Capture the cell that displays the provided text and extract its [X, Y] central coordinate. 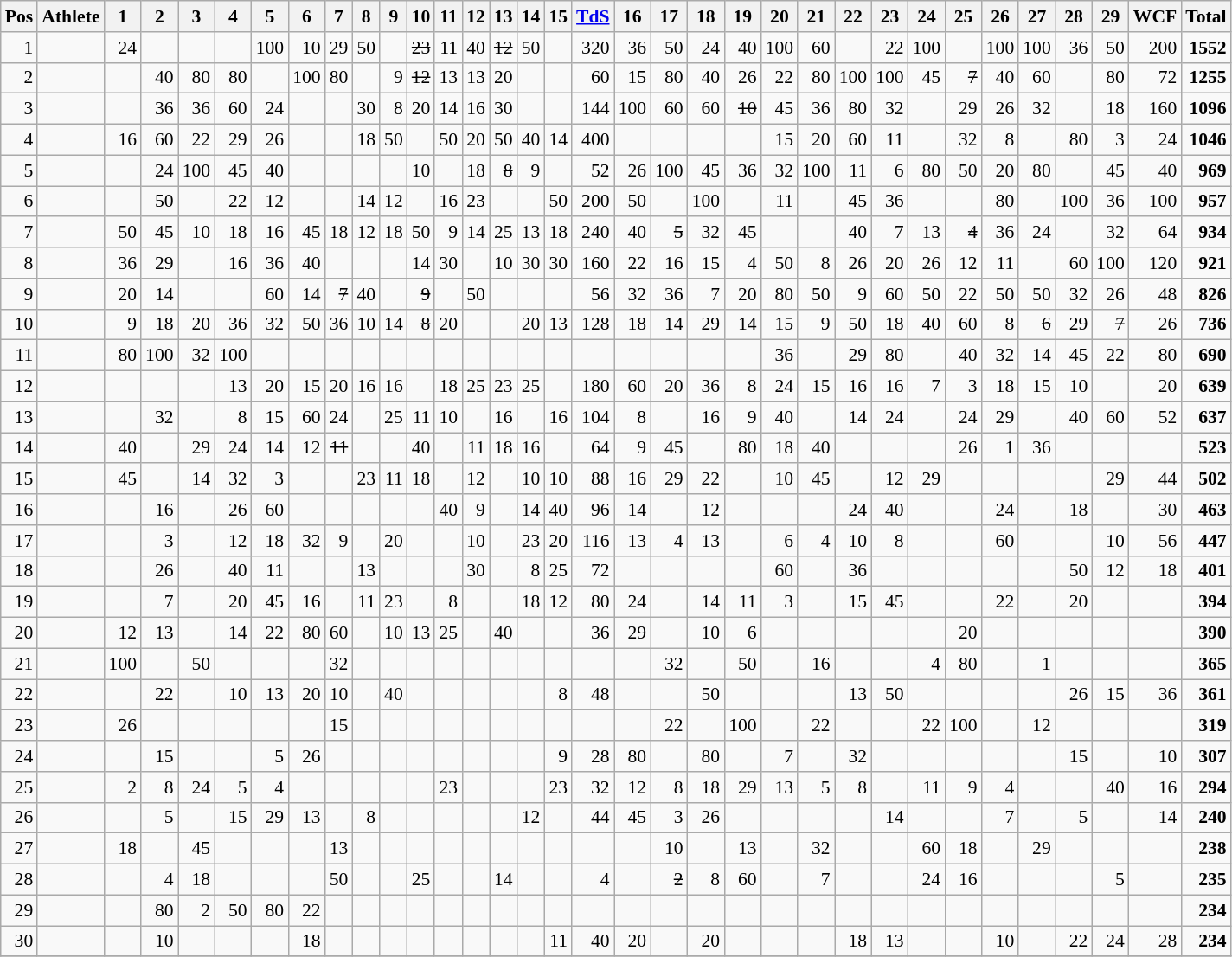
502 [1206, 479]
447 [1206, 541]
235 [1206, 880]
238 [1206, 849]
Pos [19, 16]
639 [1206, 387]
394 [1206, 602]
400 [594, 140]
Athlete [71, 16]
1552 [1206, 48]
Total [1206, 16]
294 [1206, 787]
969 [1206, 170]
921 [1206, 263]
934 [1206, 233]
88 [594, 479]
144 [594, 109]
1255 [1206, 78]
1096 [1206, 109]
736 [1206, 324]
361 [1206, 695]
365 [1206, 664]
128 [594, 324]
120 [1155, 263]
319 [1206, 726]
116 [594, 541]
957 [1206, 202]
WCF [1155, 16]
523 [1206, 448]
637 [1206, 417]
1046 [1206, 140]
463 [1206, 510]
TdS [594, 16]
390 [1206, 633]
180 [594, 387]
104 [594, 417]
307 [1206, 756]
96 [594, 510]
320 [594, 48]
826 [1206, 294]
690 [1206, 356]
401 [1206, 571]
